Output the (X, Y) coordinate of the center of the cell containing the given text.  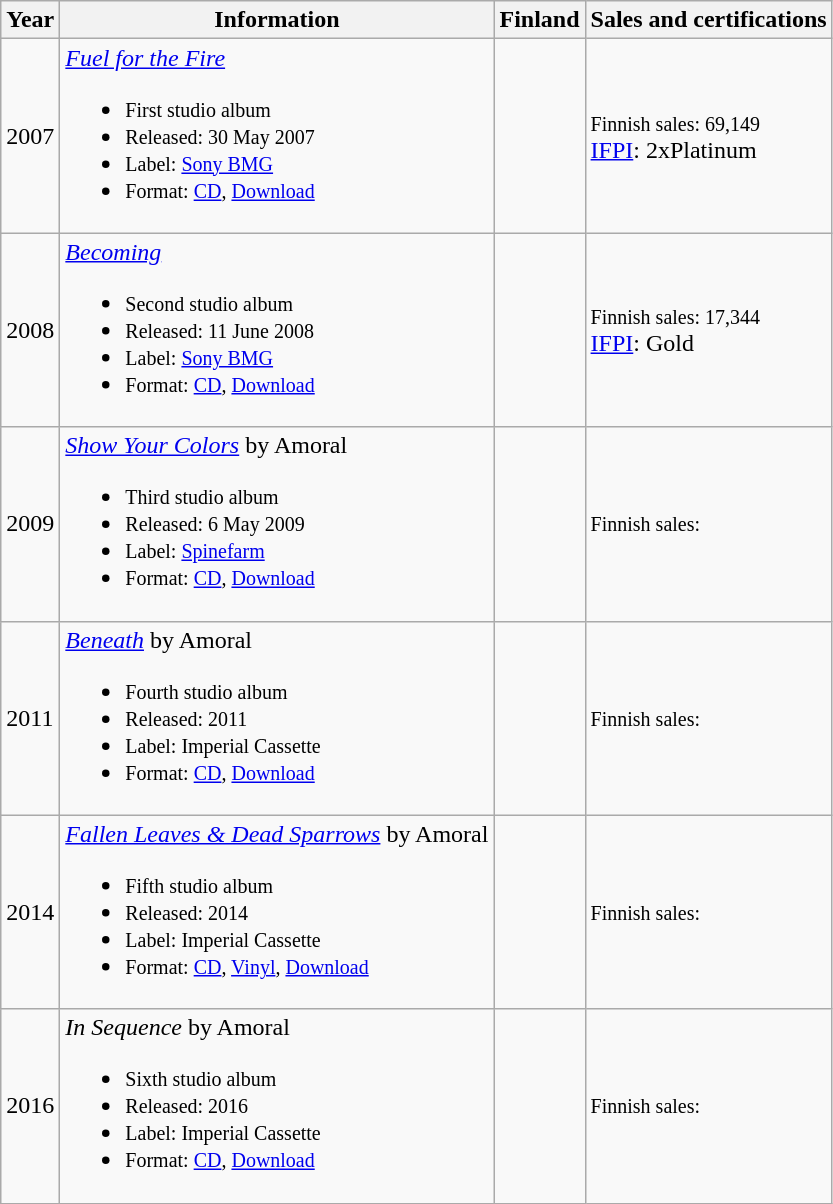
BecomingSecond studio albumReleased: 11 June 2008Label: Sony BMGFormat: CD, Download (277, 330)
Fallen Leaves & Dead Sparrows by AmoralFifth studio albumReleased: 2014Label: Imperial CassetteFormat: CD, Vinyl, Download (277, 912)
Year (30, 20)
Information (277, 20)
Finland (540, 20)
Show Your Colors by AmoralThird studio albumReleased: 6 May 2009Label: SpinefarmFormat: CD, Download (277, 524)
2008 (30, 330)
Beneath by AmoralFourth studio albumReleased: 2011Label: Imperial CassetteFormat: CD, Download (277, 718)
Finnish sales: 69,149IFPI: 2xPlatinum (708, 136)
Fuel for the FireFirst studio albumReleased: 30 May 2007Label: Sony BMGFormat: CD, Download (277, 136)
2011 (30, 718)
Finnish sales: 17,344IFPI: Gold (708, 330)
2007 (30, 136)
2016 (30, 1106)
2009 (30, 524)
In Sequence by AmoralSixth studio albumReleased: 2016Label: Imperial CassetteFormat: CD, Download (277, 1106)
2014 (30, 912)
Sales and certifications (708, 20)
